Locate the cell with the specified text and output its [X, Y] center coordinate. 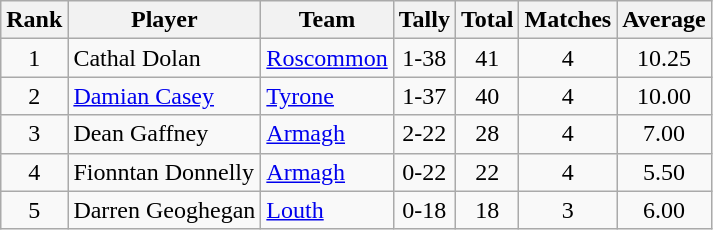
41 [487, 58]
1-38 [424, 58]
Cathal Dolan [164, 58]
Player [164, 20]
0-18 [424, 210]
6.00 [664, 210]
7.00 [664, 134]
2 [34, 96]
Tyrone [327, 96]
1-37 [424, 96]
Team [327, 20]
Darren Geoghegan [164, 210]
Average [664, 20]
Fionntan Donnelly [164, 172]
1 [34, 58]
Damian Casey [164, 96]
Dean Gaffney [164, 134]
Louth [327, 210]
Roscommon [327, 58]
Rank [34, 20]
22 [487, 172]
18 [487, 210]
2-22 [424, 134]
Total [487, 20]
10.25 [664, 58]
40 [487, 96]
Tally [424, 20]
28 [487, 134]
0-22 [424, 172]
5.50 [664, 172]
10.00 [664, 96]
5 [34, 210]
Matches [568, 20]
